From the cell containing the given text, extract its center point as (x, y) coordinate. 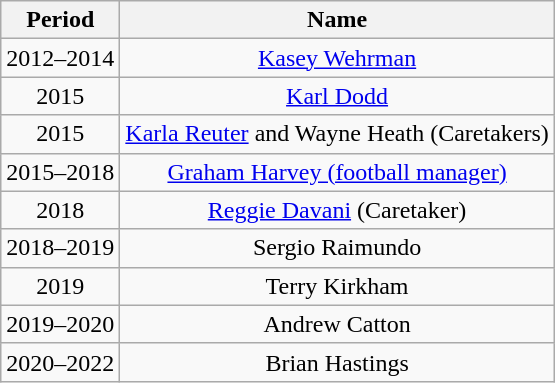
Terry Kirkham (338, 286)
Name (338, 20)
Karla Reuter and Wayne Heath (Caretakers) (338, 134)
2019–2020 (60, 324)
Period (60, 20)
2015–2018 (60, 172)
Andrew Catton (338, 324)
2012–2014 (60, 58)
2018 (60, 210)
Reggie Davani (Caretaker) (338, 210)
2018–2019 (60, 248)
2019 (60, 286)
Graham Harvey (football manager) (338, 172)
Kasey Wehrman (338, 58)
Sergio Raimundo (338, 248)
2020–2022 (60, 362)
Brian Hastings (338, 362)
Karl Dodd (338, 96)
